Determine the [X, Y] coordinate at the center of the cell enclosing the given text.  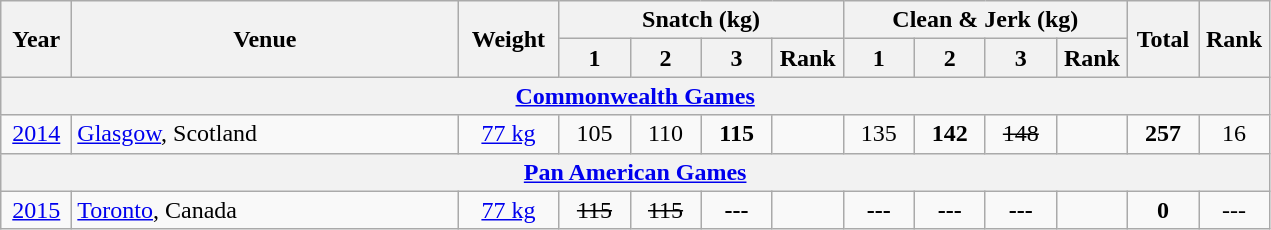
0 [1162, 210]
257 [1162, 134]
2015 [36, 210]
Snatch (kg) [701, 20]
Venue [265, 39]
Weight [508, 39]
2014 [36, 134]
135 [878, 134]
142 [950, 134]
Year [36, 39]
Glasgow, Scotland [265, 134]
110 [666, 134]
Clean & Jerk (kg) [985, 20]
148 [1020, 134]
Toronto, Canada [265, 210]
16 [1234, 134]
105 [594, 134]
Commonwealth Games [636, 96]
Total [1162, 39]
Pan American Games [636, 172]
